Determine the (X, Y) coordinate at the center of the cell enclosing the given text.  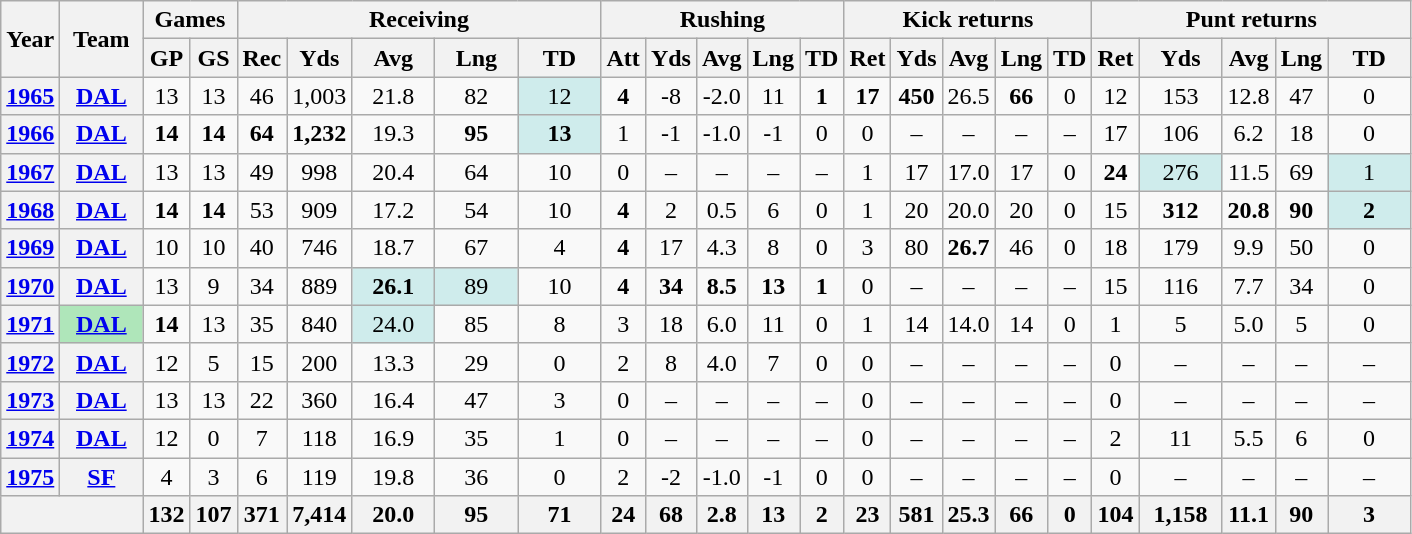
25.3 (968, 515)
9 (214, 286)
11.5 (1248, 172)
89 (476, 286)
2.8 (722, 515)
179 (1180, 248)
53 (262, 210)
1,232 (320, 134)
998 (320, 172)
69 (1301, 172)
Att (623, 58)
17.0 (968, 172)
840 (320, 324)
26.7 (968, 248)
200 (320, 362)
132 (166, 515)
12.8 (1248, 96)
Rushing (722, 20)
14.0 (968, 324)
Rec (262, 58)
23 (868, 515)
312 (1180, 210)
581 (916, 515)
19.3 (394, 134)
68 (670, 515)
1971 (30, 324)
1975 (30, 477)
Punt returns (1252, 20)
909 (320, 210)
371 (262, 515)
50 (1301, 248)
29 (476, 362)
11.1 (1248, 515)
67 (476, 248)
360 (320, 400)
1973 (30, 400)
9.9 (1248, 248)
71 (560, 515)
119 (320, 477)
Kick returns (968, 20)
13.3 (394, 362)
49 (262, 172)
-8 (670, 96)
6.2 (1248, 134)
16.9 (394, 438)
54 (476, 210)
1966 (30, 134)
116 (1180, 286)
1965 (30, 96)
36 (476, 477)
889 (320, 286)
0.5 (722, 210)
85 (476, 324)
8.5 (722, 286)
6.0 (722, 324)
40 (262, 248)
746 (320, 248)
Receiving (419, 20)
Year (30, 39)
20.4 (394, 172)
106 (1180, 134)
5.0 (1248, 324)
17.2 (394, 210)
24.0 (394, 324)
26.5 (968, 96)
104 (1116, 515)
4.3 (722, 248)
450 (916, 96)
4.0 (722, 362)
18.7 (394, 248)
16.4 (394, 400)
1972 (30, 362)
Team (102, 39)
5.5 (1248, 438)
80 (916, 248)
1967 (30, 172)
GP (166, 58)
26.1 (394, 286)
1969 (30, 248)
22 (262, 400)
276 (1180, 172)
1968 (30, 210)
1974 (30, 438)
20.8 (1248, 210)
153 (1180, 96)
118 (320, 438)
SF (102, 477)
7,414 (320, 515)
GS (214, 58)
21.8 (394, 96)
1,003 (320, 96)
-2 (670, 477)
1970 (30, 286)
107 (214, 515)
-2.0 (722, 96)
82 (476, 96)
Games (190, 20)
1,158 (1180, 515)
19.8 (394, 477)
7.7 (1248, 286)
